Scan for the cell matching the given text and deliver its (x, y) coordinate at center. 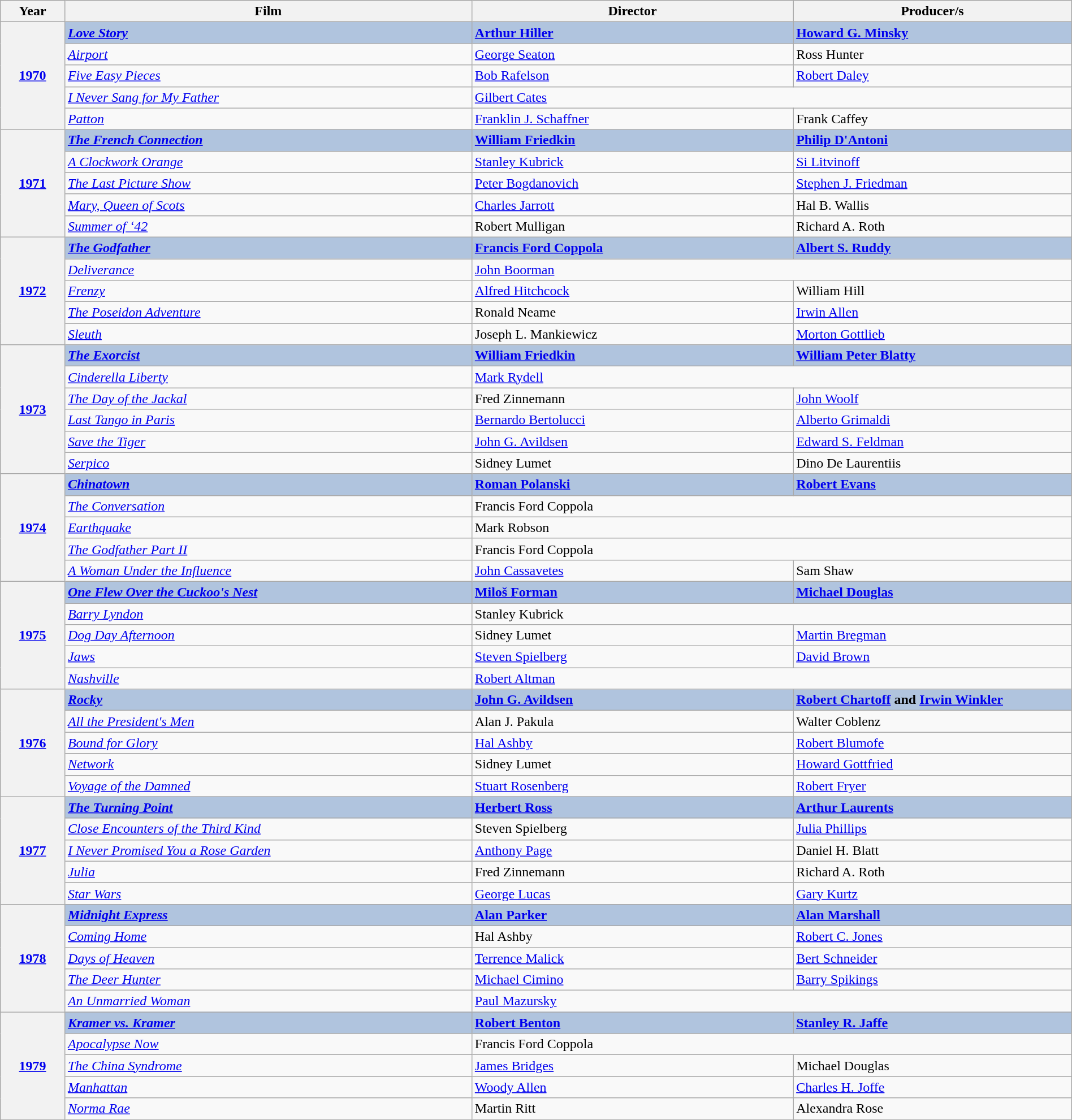
Network (268, 764)
Alfred Hitchcock (632, 291)
A Woman Under the Influence (268, 570)
Robert Chartoff and Irwin Winkler (933, 700)
Coming Home (268, 936)
Anthony Page (632, 850)
The Conversation (268, 506)
Robert Evans (933, 485)
Barry Spikings (933, 980)
Michael Cimino (632, 980)
1972 (33, 291)
The Turning Point (268, 807)
Midnight Express (268, 915)
Alberto Grimaldi (933, 420)
Earthquake (268, 527)
Peter Bogdanovich (632, 183)
William Peter Blatty (933, 356)
Robert Mulligan (632, 226)
1975 (33, 635)
Dino De Laurentiis (933, 463)
1977 (33, 850)
James Bridges (632, 1066)
Si Litvinoff (933, 162)
I Never Sang for My Father (268, 97)
Norma Rae (268, 1109)
1976 (33, 743)
Irwin Allen (933, 313)
Alan J. Pakula (632, 721)
Mary, Queen of Scots (268, 205)
Gilbert Cates (771, 97)
Mark Rydell (771, 377)
Alan Marshall (933, 915)
Chinatown (268, 485)
Year (33, 11)
All the President's Men (268, 721)
Arthur Hiller (632, 33)
Robert Benton (632, 1023)
Martin Bregman (933, 635)
Days of Heaven (268, 958)
George Lucas (632, 893)
Alexandra Rose (933, 1109)
Producer/s (933, 11)
Roman Polanski (632, 485)
Robert Daley (933, 76)
Robert Altman (771, 678)
1970 (33, 76)
The China Syndrome (268, 1066)
Joseph L. Mankiewicz (632, 334)
Last Tango in Paris (268, 420)
The Deer Hunter (268, 980)
Jaws (268, 657)
Julia (268, 872)
Director (632, 11)
Voyage of the Damned (268, 786)
Charles Jarrott (632, 205)
The Day of the Jackal (268, 399)
The Exorcist (268, 356)
The Poseidon Adventure (268, 313)
The Last Picture Show (268, 183)
A Clockwork Orange (268, 162)
Film (268, 11)
Ronald Neame (632, 313)
Close Encounters of the Third Kind (268, 829)
Martin Ritt (632, 1109)
Edward S. Feldman (933, 442)
One Flew Over the Cuckoo's Nest (268, 592)
I Never Promised You a Rose Garden (268, 850)
1974 (33, 527)
Stanley R. Jaffe (933, 1023)
Sleuth (268, 334)
John Cassavetes (632, 570)
Albert S. Ruddy (933, 248)
Star Wars (268, 893)
Airport (268, 54)
Robert Blumofe (933, 743)
Hal B. Wallis (933, 205)
Paul Mazursky (771, 1001)
George Seaton (632, 54)
Morton Gottlieb (933, 334)
1973 (33, 409)
The Godfather Part II (268, 549)
Summer of ‘42 (268, 226)
Barry Lyndon (268, 613)
Mark Robson (771, 527)
An Unmarried Woman (268, 1001)
Dog Day Afternoon (268, 635)
Cinderella Liberty (268, 377)
Daniel H. Blatt (933, 850)
Bound for Glory (268, 743)
Save the Tiger (268, 442)
William Hill (933, 291)
The French Connection (268, 140)
Howard Gottfried (933, 764)
1979 (33, 1066)
Arthur Laurents (933, 807)
Serpico (268, 463)
Love Story (268, 33)
Walter Coblenz (933, 721)
John Boorman (771, 270)
Bob Rafelson (632, 76)
Five Easy Pieces (268, 76)
Julia Phillips (933, 829)
Terrence Malick (632, 958)
Apocalypse Now (268, 1044)
Stuart Rosenberg (632, 786)
Manhattan (268, 1087)
Miloš Forman (632, 592)
Franklin J. Schaffner (632, 119)
Robert C. Jones (933, 936)
Nashville (268, 678)
Gary Kurtz (933, 893)
The Godfather (268, 248)
Stephen J. Friedman (933, 183)
Ross Hunter (933, 54)
Herbert Ross (632, 807)
1978 (33, 958)
Woody Allen (632, 1087)
Philip D'Antoni (933, 140)
Frenzy (268, 291)
David Brown (933, 657)
Kramer vs. Kramer (268, 1023)
Charles H. Joffe (933, 1087)
Alan Parker (632, 915)
Rocky (268, 700)
John Woolf (933, 399)
Robert Fryer (933, 786)
Sam Shaw (933, 570)
Bert Schneider (933, 958)
Howard G. Minsky (933, 33)
Frank Caffey (933, 119)
Bernardo Bertolucci (632, 420)
Patton (268, 119)
1971 (33, 183)
Deliverance (268, 270)
